Detect which cell encompasses the target text, then output its [X, Y] center coordinate. 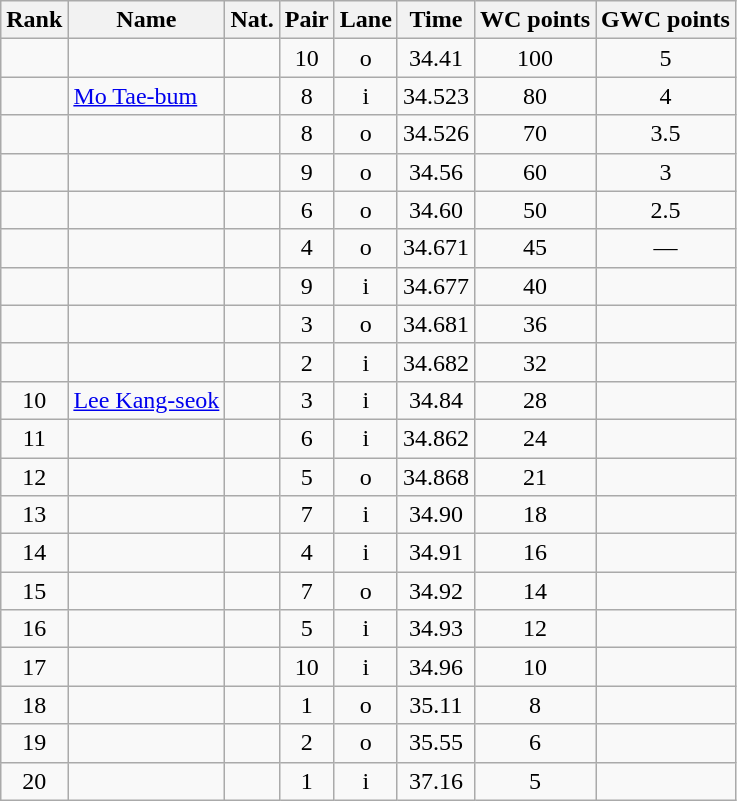
70 [534, 134]
Rank [34, 20]
50 [534, 210]
24 [534, 438]
Nat. [252, 20]
100 [534, 58]
Name [146, 20]
34.677 [436, 286]
Lee Kang-seok [146, 400]
11 [34, 438]
34.84 [436, 400]
34.56 [436, 172]
32 [534, 362]
34.41 [436, 58]
28 [534, 400]
17 [34, 667]
34.868 [436, 477]
34.93 [436, 629]
GWC points [666, 20]
15 [34, 591]
35.55 [436, 743]
37.16 [436, 781]
34.90 [436, 515]
60 [534, 172]
— [666, 248]
34.681 [436, 324]
34.682 [436, 362]
19 [34, 743]
20 [34, 781]
21 [534, 477]
34.526 [436, 134]
34.96 [436, 667]
Lane [366, 20]
Time [436, 20]
36 [534, 324]
2.5 [666, 210]
Mo Tae-bum [146, 96]
34.671 [436, 248]
34.862 [436, 438]
13 [34, 515]
40 [534, 286]
34.92 [436, 591]
Pair [306, 20]
3.5 [666, 134]
45 [534, 248]
35.11 [436, 705]
34.523 [436, 96]
WC points [534, 20]
34.60 [436, 210]
34.91 [436, 553]
80 [534, 96]
